Return the (x, y) coordinate for the center point of the cell that contains the specified text.  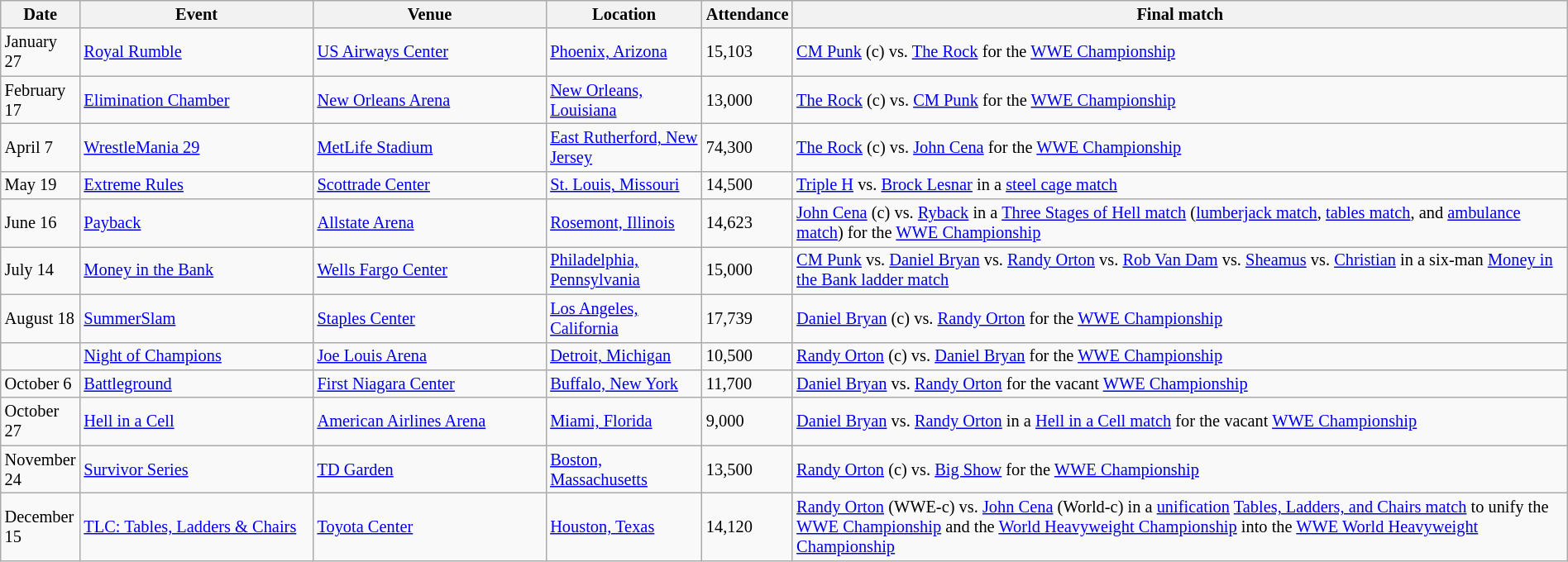
October 27 (41, 421)
Final match (1179, 14)
February 17 (41, 100)
Date (41, 14)
11,700 (748, 383)
Randy Orton (c) vs. Big Show for the WWE Championship (1179, 469)
Miami, Florida (624, 421)
9,000 (748, 421)
July 14 (41, 270)
East Rutherford, New Jersey (624, 147)
Daniel Bryan vs. Randy Orton in a Hell in a Cell match for the vacant WWE Championship (1179, 421)
WrestleMania 29 (196, 147)
US Airways Center (430, 52)
St. Louis, Missouri (624, 185)
Los Angeles, California (624, 318)
MetLife Stadium (430, 147)
10,500 (748, 356)
CM Punk (c) vs. The Rock for the WWE Championship (1179, 52)
Royal Rumble (196, 52)
13,000 (748, 100)
Scottrade Center (430, 185)
Houston, Texas (624, 526)
Elimination Chamber (196, 100)
Staples Center (430, 318)
14,120 (748, 526)
Rosemont, Illinois (624, 223)
Payback (196, 223)
TD Garden (430, 469)
Philadelphia, Pennsylvania (624, 270)
Phoenix, Arizona (624, 52)
January 27 (41, 52)
Attendance (748, 14)
Night of Champions (196, 356)
November 24 (41, 469)
14,500 (748, 185)
14,623 (748, 223)
Battleground (196, 383)
New Orleans, Louisiana (624, 100)
May 19 (41, 185)
The Rock (c) vs. John Cena for the WWE Championship (1179, 147)
Triple H vs. Brock Lesnar in a steel cage match (1179, 185)
TLC: Tables, Ladders & Chairs (196, 526)
17,739 (748, 318)
Venue (430, 14)
Toyota Center (430, 526)
Daniel Bryan vs. Randy Orton for the vacant WWE Championship (1179, 383)
Buffalo, New York (624, 383)
Event (196, 14)
The Rock (c) vs. CM Punk for the WWE Championship (1179, 100)
Joe Louis Arena (430, 356)
CM Punk vs. Daniel Bryan vs. Randy Orton vs. Rob Van Dam vs. Sheamus vs. Christian in a six-man Money in the Bank ladder match (1179, 270)
Randy Orton (c) vs. Daniel Bryan for the WWE Championship (1179, 356)
Allstate Arena (430, 223)
Daniel Bryan (c) vs. Randy Orton for the WWE Championship (1179, 318)
Wells Fargo Center (430, 270)
December 15 (41, 526)
Money in the Bank (196, 270)
Boston, Massachusetts (624, 469)
Hell in a Cell (196, 421)
October 6 (41, 383)
Detroit, Michigan (624, 356)
Survivor Series (196, 469)
Location (624, 14)
John Cena (c) vs. Ryback in a Three Stages of Hell match (lumberjack match, tables match, and ambulance match) for the WWE Championship (1179, 223)
Extreme Rules (196, 185)
First Niagara Center (430, 383)
June 16 (41, 223)
SummerSlam (196, 318)
13,500 (748, 469)
April 7 (41, 147)
15,103 (748, 52)
15,000 (748, 270)
American Airlines Arena (430, 421)
August 18 (41, 318)
74,300 (748, 147)
New Orleans Arena (430, 100)
